From the cell containing the given text, extract its center point as [x, y] coordinate. 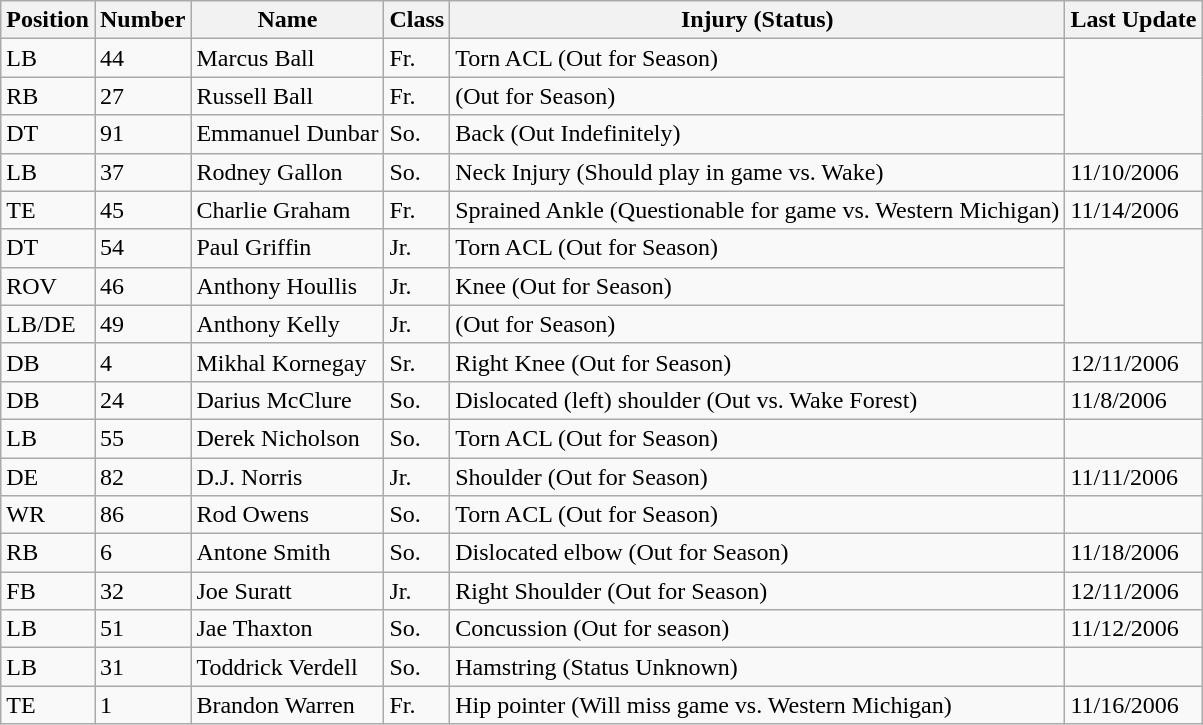
Sr. [417, 362]
Derek Nicholson [288, 438]
Dislocated elbow (Out for Season) [758, 553]
11/10/2006 [1134, 172]
Joe Suratt [288, 591]
54 [142, 248]
11/14/2006 [1134, 210]
Concussion (Out for season) [758, 629]
11/18/2006 [1134, 553]
Charlie Graham [288, 210]
Marcus Ball [288, 58]
Sprained Ankle (Questionable for game vs. Western Michigan) [758, 210]
82 [142, 477]
49 [142, 324]
11/8/2006 [1134, 400]
Brandon Warren [288, 705]
Emmanuel Dunbar [288, 134]
1 [142, 705]
Shoulder (Out for Season) [758, 477]
Anthony Houllis [288, 286]
Right Knee (Out for Season) [758, 362]
DE [48, 477]
6 [142, 553]
27 [142, 96]
Last Update [1134, 20]
Paul Griffin [288, 248]
44 [142, 58]
Hamstring (Status Unknown) [758, 667]
45 [142, 210]
Anthony Kelly [288, 324]
46 [142, 286]
11/12/2006 [1134, 629]
Position [48, 20]
Mikhal Kornegay [288, 362]
Dislocated (left) shoulder (Out vs. Wake Forest) [758, 400]
Toddrick Verdell [288, 667]
51 [142, 629]
Number [142, 20]
Antone Smith [288, 553]
Name [288, 20]
Neck Injury (Should play in game vs. Wake) [758, 172]
Back (Out Indefinitely) [758, 134]
Jae Thaxton [288, 629]
Injury (Status) [758, 20]
ROV [48, 286]
FB [48, 591]
Rodney Gallon [288, 172]
Knee (Out for Season) [758, 286]
11/11/2006 [1134, 477]
Darius McClure [288, 400]
37 [142, 172]
Russell Ball [288, 96]
D.J. Norris [288, 477]
32 [142, 591]
55 [142, 438]
Right Shoulder (Out for Season) [758, 591]
11/16/2006 [1134, 705]
LB/DE [48, 324]
Rod Owens [288, 515]
86 [142, 515]
24 [142, 400]
Hip pointer (Will miss game vs. Western Michigan) [758, 705]
31 [142, 667]
4 [142, 362]
WR [48, 515]
Class [417, 20]
91 [142, 134]
